Extract the (X, Y) coordinate from the center of the cell holding the provided text.  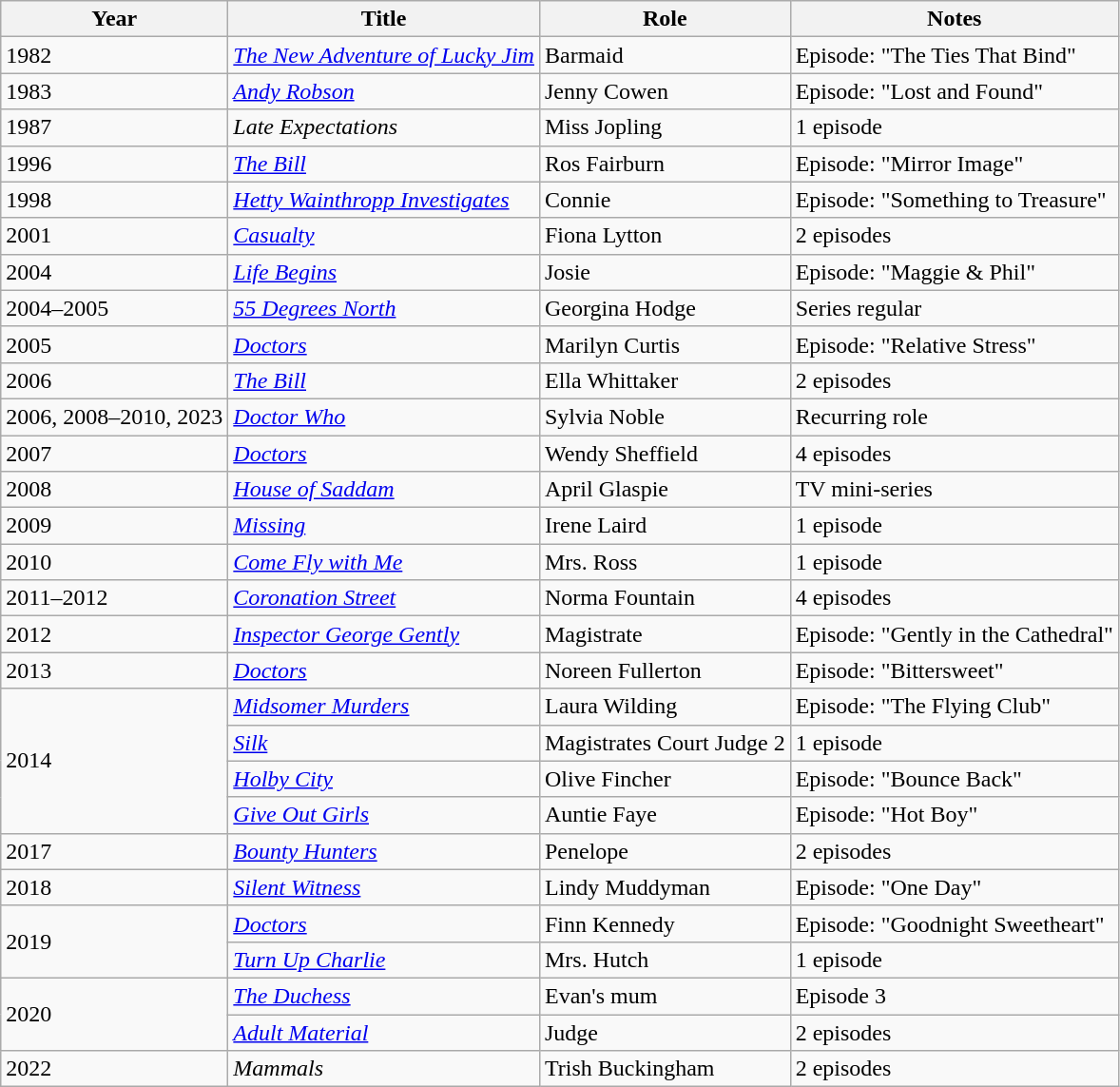
2007 (114, 454)
Episode: "Relative Stress" (955, 344)
Barmaid (665, 55)
Wendy Sheffield (665, 454)
Doctor Who (384, 417)
Series regular (955, 308)
Silk (384, 743)
Episode: "Bounce Back" (955, 779)
Episode: "Gently in the Cathedral" (955, 634)
Auntie Faye (665, 815)
2017 (114, 851)
Magistrate (665, 634)
Ella Whittaker (665, 380)
Lindy Muddyman (665, 887)
55 Degrees North (384, 308)
Irene Laird (665, 526)
Episode: "One Day" (955, 887)
Recurring role (955, 417)
Episode: "Something to Treasure" (955, 200)
2008 (114, 490)
Silent Witness (384, 887)
2011–2012 (114, 598)
Episode: "Hot Boy" (955, 815)
Bounty Hunters (384, 851)
Holby City (384, 779)
Episode: "Lost and Found" (955, 91)
2010 (114, 562)
2018 (114, 887)
2006, 2008–2010, 2023 (114, 417)
Adult Material (384, 1032)
Penelope (665, 851)
Mrs. Hutch (665, 960)
Norma Fountain (665, 598)
Jenny Cowen (665, 91)
Missing (384, 526)
Episode 3 (955, 996)
2009 (114, 526)
Georgina Hodge (665, 308)
2013 (114, 670)
1982 (114, 55)
Episode: "The Ties That Bind" (955, 55)
Josie (665, 272)
Give Out Girls (384, 815)
Andy Robson (384, 91)
1987 (114, 127)
Marilyn Curtis (665, 344)
Late Expectations (384, 127)
Episode: "Bittersweet" (955, 670)
Title (384, 19)
Episode: "Mirror Image" (955, 164)
Judge (665, 1032)
Episode: "Goodnight Sweetheart" (955, 923)
Miss Jopling (665, 127)
Casualty (384, 236)
Fiona Lytton (665, 236)
Mammals (384, 1069)
2001 (114, 236)
Laura Wilding (665, 707)
The Duchess (384, 996)
Life Begins (384, 272)
Year (114, 19)
2012 (114, 634)
The New Adventure of Lucky Jim (384, 55)
2006 (114, 380)
Notes (955, 19)
Evan's mum (665, 996)
Sylvia Noble (665, 417)
House of Saddam (384, 490)
2020 (114, 1014)
April Glaspie (665, 490)
TV mini-series (955, 490)
Turn Up Charlie (384, 960)
Mrs. Ross (665, 562)
Role (665, 19)
2004 (114, 272)
2019 (114, 941)
Ros Fairburn (665, 164)
Midsomer Murders (384, 707)
Come Fly with Me (384, 562)
Episode: "Maggie & Phil" (955, 272)
Connie (665, 200)
Olive Fincher (665, 779)
Coronation Street (384, 598)
Magistrates Court Judge 2 (665, 743)
2004–2005 (114, 308)
Trish Buckingham (665, 1069)
Episode: "The Flying Club" (955, 707)
2014 (114, 761)
1996 (114, 164)
Noreen Fullerton (665, 670)
Inspector George Gently (384, 634)
Hetty Wainthropp Investigates (384, 200)
Finn Kennedy (665, 923)
1998 (114, 200)
2022 (114, 1069)
1983 (114, 91)
2005 (114, 344)
